Find where the given text appears and provide that cell's center as [x, y] coordinate. 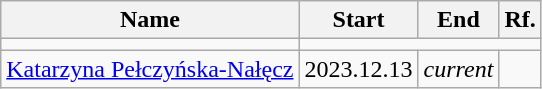
2023.12.13 [358, 69]
End [458, 20]
current [458, 69]
Rf. [520, 20]
Start [358, 20]
Katarzyna Pełczyńska-Nałęcz [150, 69]
Name [150, 20]
